Scan for the cell matching the given text and deliver its [X, Y] coordinate at center. 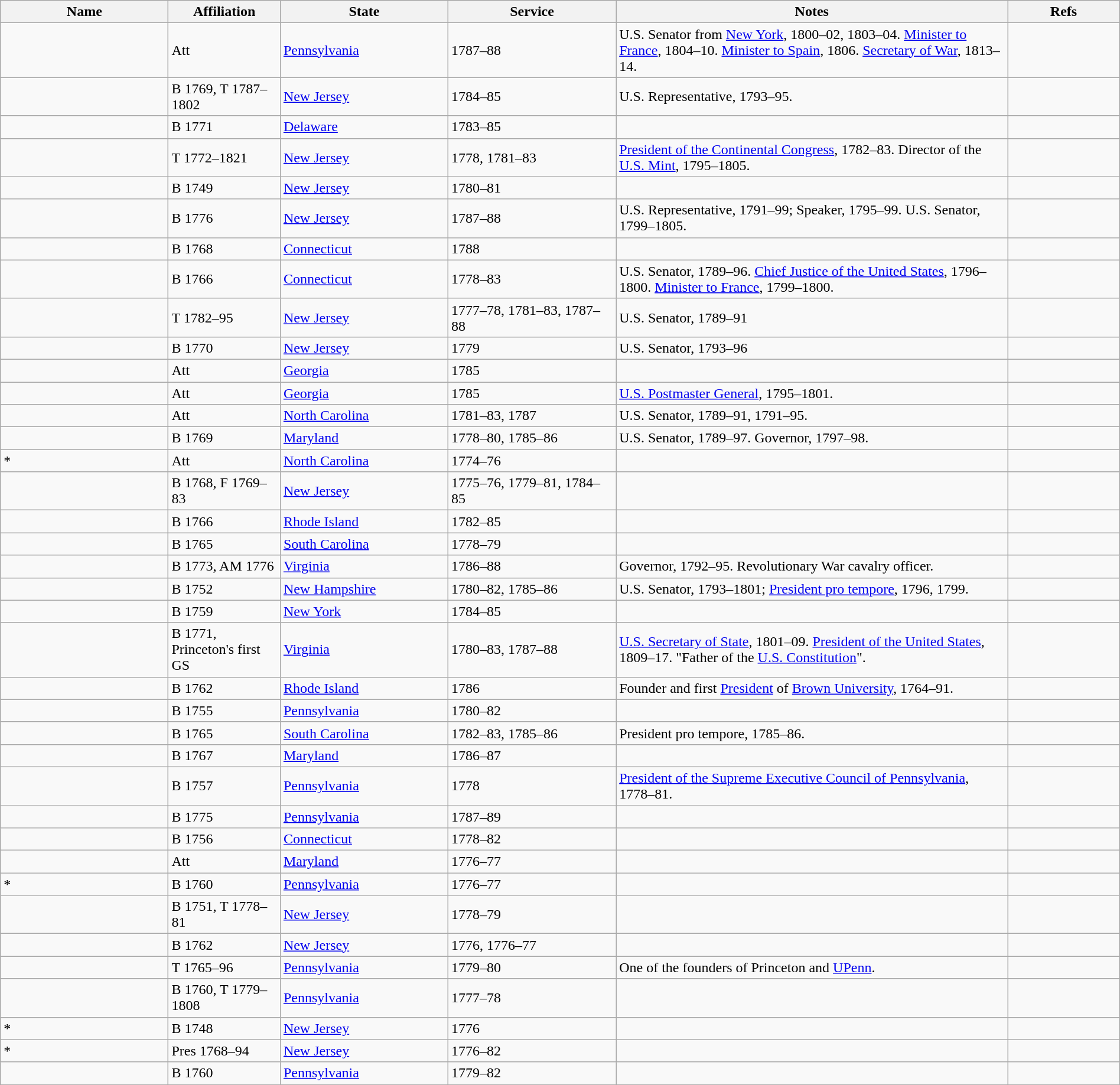
1779 [532, 348]
1788 [532, 249]
President of the Supreme Executive Council of Pennsylvania, 1778–81. [812, 786]
B 1751, T 1778–81 [224, 914]
U.S. Secretary of State, 1801–09. President of the United States, 1809–17. "Father of the U.S. Constitution". [812, 650]
Affiliation [224, 12]
B 1748 [224, 1028]
B 1768, F 1769–83 [224, 491]
U.S. Senator, 1789–91, 1791–95. [812, 416]
B 1775 [224, 817]
1779–80 [532, 967]
B 1755 [224, 711]
1780–81 [532, 188]
1779–82 [532, 1073]
Pres 1768–94 [224, 1051]
New York [364, 611]
B 1749 [224, 188]
Name [84, 12]
B 1771, Princeton's first GS [224, 650]
1778, 1781–83 [532, 157]
B 1771 [224, 127]
U.S. Senator, 1789–91 [812, 318]
1780–82, 1785–86 [532, 589]
1777–78 [532, 998]
U.S. Senator, 1789–96. Chief Justice of the United States, 1796–1800. Minister to France, 1799–1800. [812, 279]
B 1756 [224, 839]
1782–83, 1785–86 [532, 733]
1786–87 [532, 755]
B 1752 [224, 589]
State [364, 12]
U.S. Senator, 1793–96 [812, 348]
1776 [532, 1028]
1781–83, 1787 [532, 416]
U.S. Postmaster General, 1795–1801. [812, 393]
1786 [532, 688]
1780–83, 1787–88 [532, 650]
1776–82 [532, 1051]
President of the Continental Congress, 1782–83. Director of the U.S. Mint, 1795–1805. [812, 157]
B 1767 [224, 755]
Refs [1063, 12]
Service [532, 12]
1778–83 [532, 279]
B 1769, T 1787–1802 [224, 97]
1777–78, 1781–83, 1787–88 [532, 318]
U.S. Senator, 1789–97. Governor, 1797–98. [812, 438]
T 1772–1821 [224, 157]
B 1768 [224, 249]
1782–85 [532, 522]
Founder and first President of Brown University, 1764–91. [812, 688]
U.S. Senator, 1793–1801; President pro tempore, 1796, 1799. [812, 589]
B 1769 [224, 438]
T 1765–96 [224, 967]
B 1776 [224, 219]
B 1757 [224, 786]
One of the founders of Princeton and UPenn. [812, 967]
1786–88 [532, 566]
B 1760, T 1779–1808 [224, 998]
1783–85 [532, 127]
1774–76 [532, 461]
B 1773, AM 1776 [224, 566]
1778 [532, 786]
1778–82 [532, 839]
1780–82 [532, 711]
T 1782–95 [224, 318]
1776, 1776–77 [532, 945]
B 1759 [224, 611]
President pro tempore, 1785–86. [812, 733]
Delaware [364, 127]
B 1770 [224, 348]
1778–80, 1785–86 [532, 438]
1787–89 [532, 817]
1775–76, 1779–81, 1784–85 [532, 491]
U.S. Representative, 1793–95. [812, 97]
U.S. Representative, 1791–99; Speaker, 1795–99. U.S. Senator, 1799–1805. [812, 219]
Governor, 1792–95. Revolutionary War cavalry officer. [812, 566]
Notes [812, 12]
U.S. Senator from New York, 1800–02, 1803–04. Minister to France, 1804–10. Minister to Spain, 1806. Secretary of War, 1813–14. [812, 50]
New Hampshire [364, 589]
